Search for the cell housing the specified text and yield its (x, y) center coordinate. 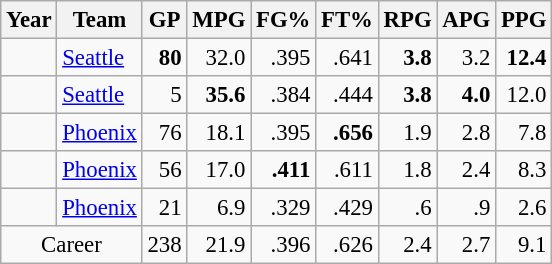
80 (164, 58)
1.8 (408, 170)
.396 (284, 245)
6.9 (219, 208)
.9 (466, 208)
.656 (348, 133)
2.6 (524, 208)
35.6 (219, 95)
2.7 (466, 245)
2.8 (466, 133)
238 (164, 245)
4.0 (466, 95)
21.9 (219, 245)
.429 (348, 208)
17.0 (219, 170)
GP (164, 20)
APG (466, 20)
9.1 (524, 245)
.641 (348, 58)
.6 (408, 208)
12.4 (524, 58)
56 (164, 170)
3.2 (466, 58)
Year (29, 20)
PPG (524, 20)
Team (100, 20)
5 (164, 95)
.626 (348, 245)
FT% (348, 20)
FG% (284, 20)
1.9 (408, 133)
32.0 (219, 58)
76 (164, 133)
.444 (348, 95)
MPG (219, 20)
7.8 (524, 133)
.411 (284, 170)
12.0 (524, 95)
8.3 (524, 170)
Career (72, 245)
.329 (284, 208)
21 (164, 208)
RPG (408, 20)
.384 (284, 95)
.611 (348, 170)
18.1 (219, 133)
